From the cell containing the given text, extract its center point as [x, y] coordinate. 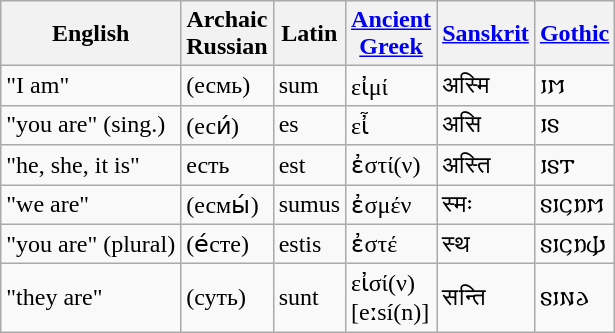
"I am" [91, 86]
सन्ति [486, 298]
"they are" [91, 298]
ArchaicRussian [227, 34]
(е́сте) [227, 244]
(есмы́) [227, 204]
AncientGreek [392, 34]
𐍃𐌹𐌽𐌳 [574, 298]
ἐστί(ν) [392, 165]
ἐστέ [392, 244]
есть [227, 165]
𐌹𐍃 [574, 125]
(есмь) [227, 86]
अस्ति [486, 165]
εἶ [392, 125]
"we are" [91, 204]
sum [309, 86]
"you are" (plural) [91, 244]
Latin [309, 34]
𐌹𐍃𐍄 [574, 165]
स्मः [486, 204]
(еси́) [227, 125]
est [309, 165]
स्थ [486, 244]
𐍃𐌹𐌾𐌿𐌸 [574, 244]
𐌹𐌼 [574, 86]
Gothic [574, 34]
(суть) [227, 298]
असि [486, 125]
sumus [309, 204]
εἰμί [392, 86]
sunt [309, 298]
Sanskrit [486, 34]
estis [309, 244]
𐍃𐌹𐌾𐌿𐌼 [574, 204]
"he, she, it is" [91, 165]
εἰσί(ν)[eːsí(n)] [392, 298]
अस्मि [486, 86]
English [91, 34]
ἐσμέν [392, 204]
es [309, 125]
"you are" (sing.) [91, 125]
